For the text-containing cell, return its midpoint in [X, Y] coordinate format. 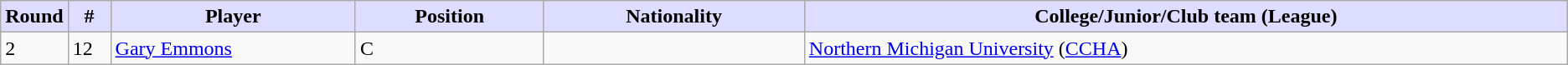
College/Junior/Club team (League) [1186, 17]
# [89, 17]
Nationality [673, 17]
Gary Emmons [233, 48]
C [449, 48]
Northern Michigan University (CCHA) [1186, 48]
Round [34, 17]
12 [89, 48]
2 [34, 48]
Player [233, 17]
Position [449, 17]
